Extract the [X, Y] coordinate from the center of the cell holding the provided text.  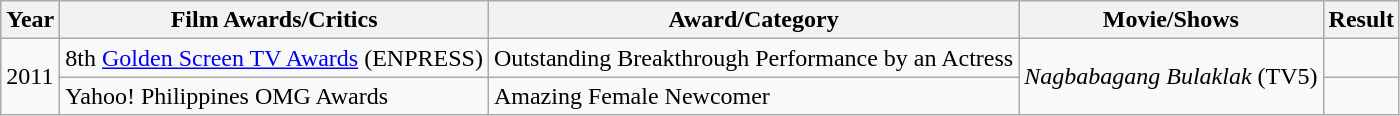
Amazing Female Newcomer [753, 96]
Movie/Shows [1171, 20]
Yahoo! Philippines OMG Awards [274, 96]
2011 [30, 77]
Result [1361, 20]
Year [30, 20]
Award/Category [753, 20]
Nagbabagang Bulaklak (TV5) [1171, 77]
Outstanding Breakthrough Performance by an Actress [753, 58]
8th Golden Screen TV Awards (ENPRESS) [274, 58]
Film Awards/Critics [274, 20]
